Return the (x, y) coordinate for the center point of the cell that contains the specified text.  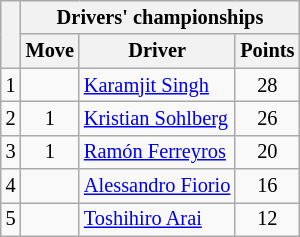
Driver (157, 51)
28 (267, 85)
2 (11, 118)
16 (267, 186)
5 (11, 219)
Move (50, 51)
4 (11, 186)
12 (267, 219)
Toshihiro Arai (157, 219)
Ramón Ferreyros (157, 152)
Alessandro Fiorio (157, 186)
26 (267, 118)
Points (267, 51)
Kristian Sohlberg (157, 118)
Drivers' championships (160, 17)
3 (11, 152)
20 (267, 152)
Karamjit Singh (157, 85)
